Identify which cell holds the provided text, then report its (X, Y) central coordinate. 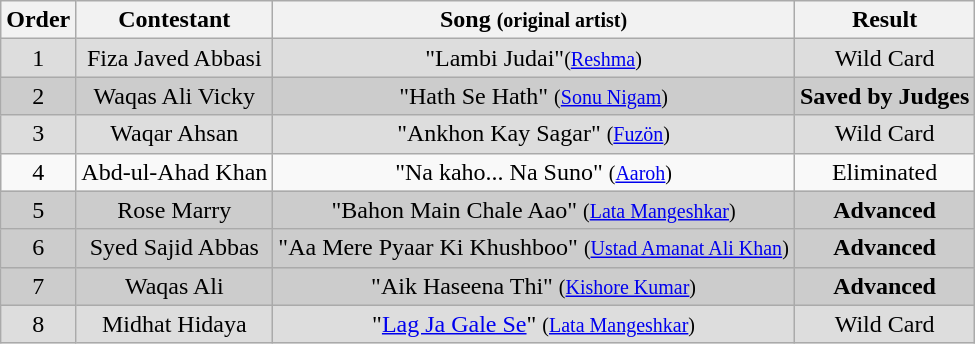
Result (884, 20)
5 (38, 210)
2 (38, 96)
"Hath Se Hath" (Sonu Nigam) (534, 96)
"Bahon Main Chale Aao" (Lata Mangeshkar) (534, 210)
Contestant (174, 20)
Waqas Ali Vicky (174, 96)
7 (38, 286)
Syed Sajid Abbas (174, 248)
Abd-ul-Ahad Khan (174, 172)
Midhat Hidaya (174, 324)
Waqas Ali (174, 286)
Waqar Ahsan (174, 134)
"Lambi Judai"(Reshma) (534, 58)
"Aik Haseena Thi" (Kishore Kumar) (534, 286)
1 (38, 58)
Order (38, 20)
3 (38, 134)
Eliminated (884, 172)
8 (38, 324)
Song (original artist) (534, 20)
"Ankhon Kay Sagar" (Fuzön) (534, 134)
Rose Marry (174, 210)
"Na kaho... Na Suno" (Aaroh) (534, 172)
"Aa Mere Pyaar Ki Khushboo" (Ustad Amanat Ali Khan) (534, 248)
Saved by Judges (884, 96)
"Lag Ja Gale Se" (Lata Mangeshkar) (534, 324)
6 (38, 248)
Fiza Javed Abbasi (174, 58)
4 (38, 172)
